For the text-containing cell, return its midpoint in [x, y] coordinate format. 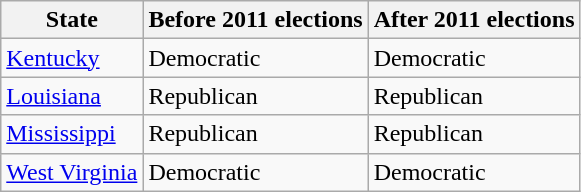
Louisiana [72, 96]
After 2011 elections [474, 20]
Kentucky [72, 58]
Before 2011 elections [256, 20]
Mississippi [72, 134]
State [72, 20]
West Virginia [72, 172]
